Scan for the cell matching the given text and deliver its (X, Y) coordinate at center. 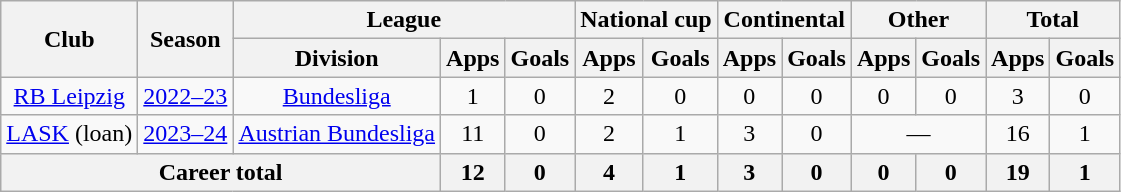
2023–24 (186, 134)
Bundesliga (337, 96)
Season (186, 39)
League (404, 20)
2022–23 (186, 96)
— (918, 134)
RB Leipzig (70, 96)
11 (473, 134)
Division (337, 58)
16 (1018, 134)
Career total (221, 172)
19 (1018, 172)
Austrian Bundesliga (337, 134)
12 (473, 172)
4 (609, 172)
National cup (646, 20)
Total (1053, 20)
Continental (784, 20)
Club (70, 39)
LASK (loan) (70, 134)
Other (918, 20)
